Return the (x, y) coordinate for the center point of the cell that contains the specified text.  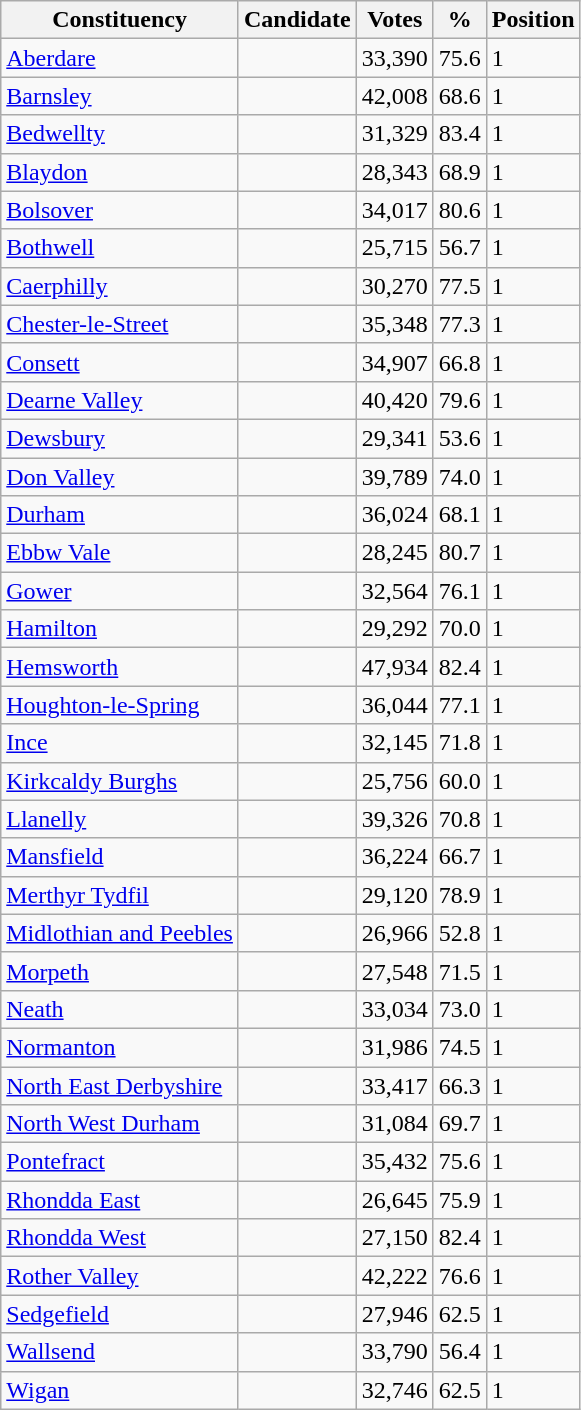
Mansfield (120, 857)
% (460, 20)
73.0 (460, 1009)
53.6 (460, 438)
Bedwellty (120, 134)
Constituency (120, 20)
56.7 (460, 248)
33,034 (394, 1009)
Aberdare (120, 58)
32,746 (394, 1390)
80.7 (460, 553)
77.1 (460, 705)
Blaydon (120, 172)
27,548 (394, 971)
Position (533, 20)
Sedgefield (120, 1314)
76.6 (460, 1276)
Bolsover (120, 210)
Merthyr Tydfil (120, 895)
Rother Valley (120, 1276)
31,084 (394, 1124)
83.4 (460, 134)
39,789 (394, 477)
30,270 (394, 286)
Candidate (297, 20)
Houghton-le-Spring (120, 705)
25,756 (394, 781)
33,390 (394, 58)
Ebbw Vale (120, 553)
Bothwell (120, 248)
79.6 (460, 400)
74.5 (460, 1047)
42,008 (394, 96)
Hemsworth (120, 667)
68.9 (460, 172)
Dewsbury (120, 438)
North East Derbyshire (120, 1085)
Ince (120, 743)
Consett (120, 362)
40,420 (394, 400)
66.8 (460, 362)
Caerphilly (120, 286)
33,790 (394, 1352)
Wigan (120, 1390)
35,432 (394, 1162)
75.9 (460, 1200)
Normanton (120, 1047)
66.3 (460, 1085)
80.6 (460, 210)
36,024 (394, 515)
76.1 (460, 591)
34,907 (394, 362)
33,417 (394, 1085)
Don Valley (120, 477)
29,292 (394, 629)
Chester-le-Street (120, 324)
68.6 (460, 96)
66.7 (460, 857)
Midlothian and Peebles (120, 933)
North West Durham (120, 1124)
Rhondda West (120, 1238)
26,645 (394, 1200)
78.9 (460, 895)
Dearne Valley (120, 400)
28,343 (394, 172)
25,715 (394, 248)
29,341 (394, 438)
35,348 (394, 324)
71.8 (460, 743)
34,017 (394, 210)
36,044 (394, 705)
29,120 (394, 895)
31,329 (394, 134)
69.7 (460, 1124)
77.3 (460, 324)
27,946 (394, 1314)
60.0 (460, 781)
Kirkcaldy Burghs (120, 781)
68.1 (460, 515)
77.5 (460, 286)
71.5 (460, 971)
32,145 (394, 743)
32,564 (394, 591)
Gower (120, 591)
70.8 (460, 819)
36,224 (394, 857)
Wallsend (120, 1352)
39,326 (394, 819)
Llanelly (120, 819)
Barnsley (120, 96)
52.8 (460, 933)
Morpeth (120, 971)
47,934 (394, 667)
74.0 (460, 477)
28,245 (394, 553)
Votes (394, 20)
Rhondda East (120, 1200)
56.4 (460, 1352)
Hamilton (120, 629)
Durham (120, 515)
27,150 (394, 1238)
26,966 (394, 933)
31,986 (394, 1047)
Pontefract (120, 1162)
70.0 (460, 629)
42,222 (394, 1276)
Neath (120, 1009)
